Search for the cell housing the specified text and yield its (x, y) center coordinate. 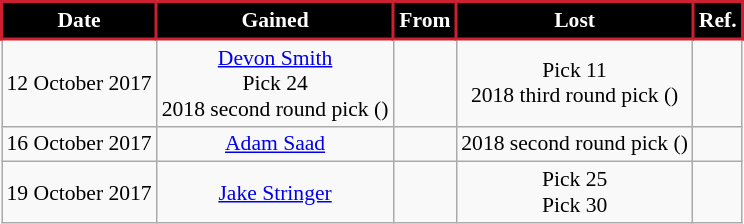
Jake Stringer (276, 192)
16 October 2017 (80, 144)
Gained (276, 20)
Pick 25Pick 30 (574, 192)
Date (80, 20)
Devon SmithPick 242018 second round pick () (276, 82)
Adam Saad (276, 144)
12 October 2017 (80, 82)
Lost (574, 20)
Pick 112018 third round pick () (574, 82)
Ref. (718, 20)
19 October 2017 (80, 192)
2018 second round pick () (574, 144)
From (424, 20)
